Search for the cell housing the specified text and yield its [X, Y] center coordinate. 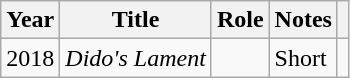
Title [136, 20]
Notes [303, 20]
2018 [30, 58]
Role [240, 20]
Year [30, 20]
Short [303, 58]
Dido's Lament [136, 58]
